Return (x, y) of the center of cell containing provided text 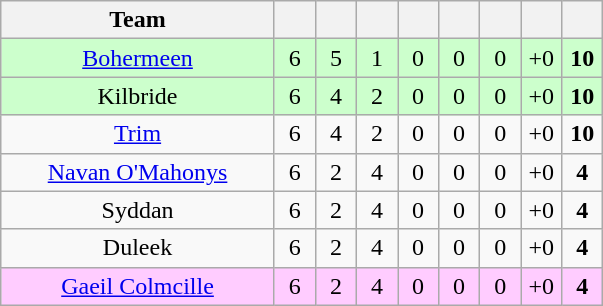
Syddan (138, 210)
Gaeil Colmcille (138, 286)
Kilbride (138, 96)
Team (138, 20)
Trim (138, 134)
Bohermeen (138, 58)
Navan O'Mahonys (138, 172)
5 (336, 58)
Duleek (138, 248)
1 (376, 58)
